Detect which cell encompasses the target text, then output its (x, y) center coordinate. 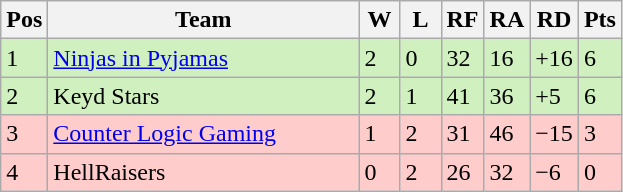
Team (204, 20)
31 (462, 134)
4 (24, 172)
Keyd Stars (204, 96)
RF (462, 20)
HellRaisers (204, 172)
+16 (554, 58)
−6 (554, 172)
W (380, 20)
Counter Logic Gaming (204, 134)
26 (462, 172)
+5 (554, 96)
Pos (24, 20)
16 (507, 58)
L (420, 20)
Pts (600, 20)
RD (554, 20)
36 (507, 96)
46 (507, 134)
41 (462, 96)
Ninjas in Pyjamas (204, 58)
−15 (554, 134)
RA (507, 20)
